Return the [X, Y] coordinate for the center point of the cell that contains the specified text.  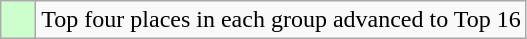
Top four places in each group advanced to Top 16 [281, 20]
